Determine the (X, Y) coordinate at the center of the cell enclosing the given text.  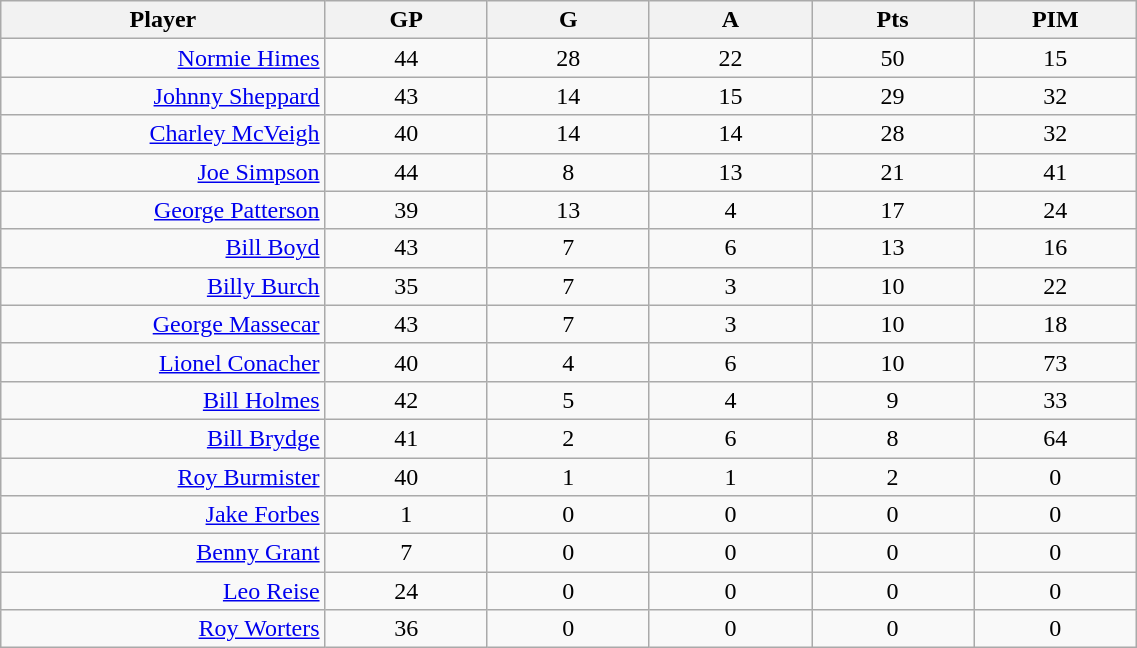
42 (406, 400)
Billy Burch (163, 286)
64 (1056, 438)
16 (1056, 248)
9 (893, 400)
Player (163, 20)
35 (406, 286)
Pts (893, 20)
33 (1056, 400)
Joe Simpson (163, 172)
17 (893, 210)
5 (568, 400)
George Massecar (163, 324)
Bill Boyd (163, 248)
Lionel Conacher (163, 362)
GP (406, 20)
39 (406, 210)
18 (1056, 324)
Charley McVeigh (163, 134)
PIM (1056, 20)
Roy Worters (163, 629)
Jake Forbes (163, 515)
Roy Burmister (163, 477)
G (568, 20)
50 (893, 58)
Bill Holmes (163, 400)
A (730, 20)
Normie Himes (163, 58)
George Patterson (163, 210)
36 (406, 629)
Johnny Sheppard (163, 96)
Benny Grant (163, 553)
Bill Brydge (163, 438)
21 (893, 172)
Leo Reise (163, 591)
29 (893, 96)
73 (1056, 362)
